Determine the [X, Y] coordinate at the center of the cell enclosing the given text.  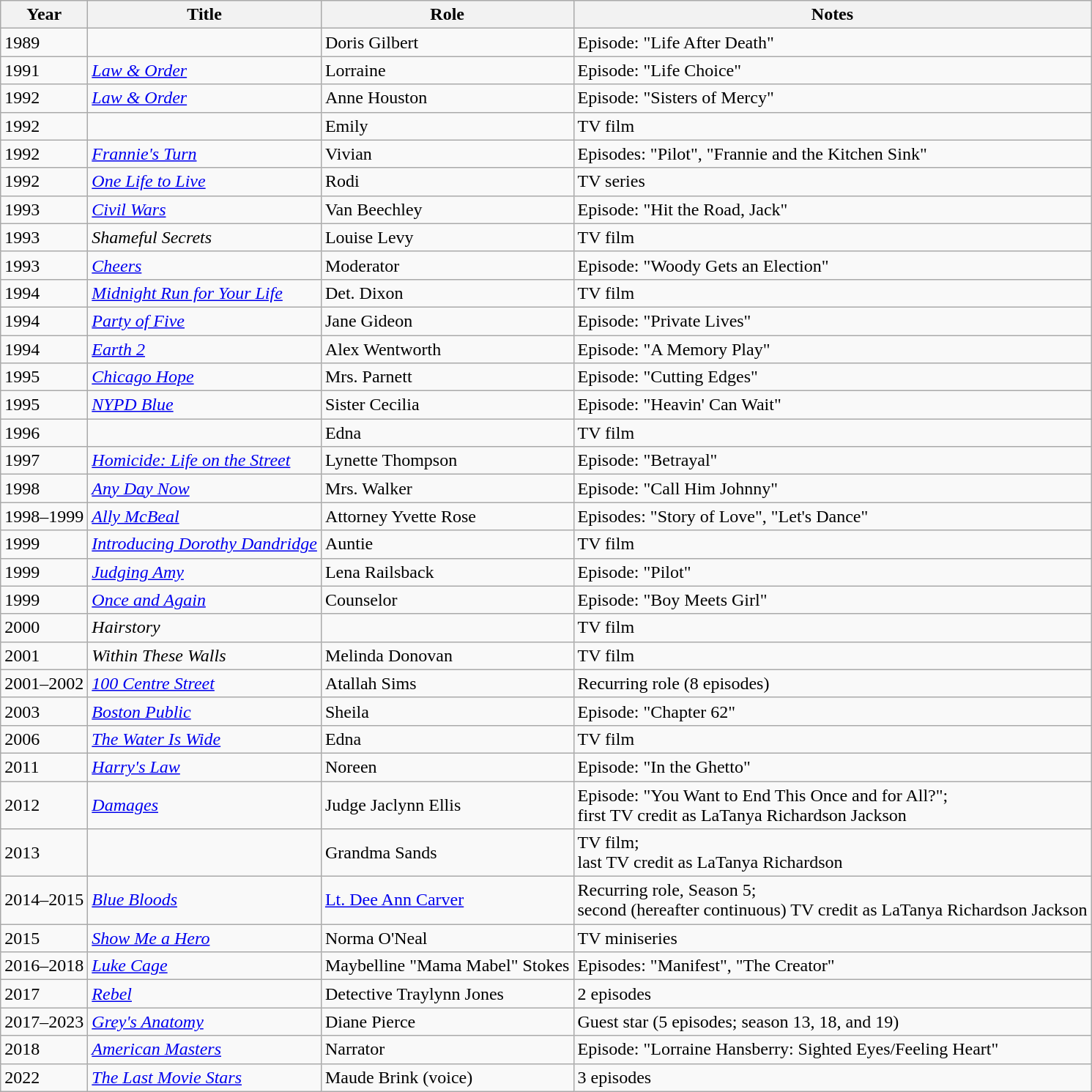
Episode: "Call Him Johnny" [832, 489]
NYPD Blue [205, 405]
Earth 2 [205, 349]
1998 [44, 489]
Recurring role, Season 5;second (hereafter continuous) TV credit as LaTanya Richardson Jackson [832, 901]
Episode: "Cutting Edges" [832, 377]
Episodes: "Manifest", "The Creator" [832, 966]
Norma O'Neal [447, 938]
Within These Walls [205, 655]
Mrs. Walker [447, 489]
Moderator [447, 265]
1989 [44, 42]
Party of Five [205, 321]
Episode: "You Want to End This Once and for All?";first TV credit as LaTanya Richardson Jackson [832, 804]
2011 [44, 767]
Chicago Hope [205, 377]
Auntie [447, 544]
2000 [44, 628]
Frannie's Turn [205, 154]
Noreen [447, 767]
2017 [44, 994]
Det. Dixon [447, 293]
2 episodes [832, 994]
Episode: "Heavin' Can Wait" [832, 405]
Midnight Run for Your Life [205, 293]
Guest star (5 episodes; season 13, 18, and 19) [832, 1022]
Recurring role (8 episodes) [832, 683]
Harry's Law [205, 767]
Episode: "Pilot" [832, 572]
TV miniseries [832, 938]
Boston Public [205, 711]
1991 [44, 70]
Vivian [447, 154]
Once and Again [205, 600]
1998–1999 [44, 516]
Episode: "Lorraine Hansberry: Sighted Eyes/Feeling Heart" [832, 1050]
Louise Levy [447, 237]
Episode: "Hit the Road, Jack" [832, 209]
Cheers [205, 265]
2012 [44, 804]
Blue Bloods [205, 901]
Homicide: Life on the Street [205, 461]
Diane Pierce [447, 1022]
2013 [44, 853]
Episode: "Betrayal" [832, 461]
Rebel [205, 994]
Show Me a Hero [205, 938]
One Life to Live [205, 182]
Sister Cecilia [447, 405]
Episode: "Life After Death" [832, 42]
Episode: "In the Ghetto" [832, 767]
Year [44, 15]
1997 [44, 461]
Civil Wars [205, 209]
2016–2018 [44, 966]
Narrator [447, 1050]
2018 [44, 1050]
The Water Is Wide [205, 739]
Maybelline "Mama Mabel" Stokes [447, 966]
Jane Gideon [447, 321]
Attorney Yvette Rose [447, 516]
Damages [205, 804]
Emily [447, 126]
The Last Movie Stars [205, 1077]
Doris Gilbert [447, 42]
Grandma Sands [447, 853]
Any Day Now [205, 489]
3 episodes [832, 1077]
Episode: "A Memory Play" [832, 349]
TV film;last TV credit as LaTanya Richardson [832, 853]
Episode: "Woody Gets an Election" [832, 265]
Lena Railsback [447, 572]
Introducing Dorothy Dandridge [205, 544]
Sheila [447, 711]
Episode: "Boy Meets Girl" [832, 600]
Alex Wentworth [447, 349]
Melinda Donovan [447, 655]
Episode: "Life Choice" [832, 70]
Shameful Secrets [205, 237]
100 Centre Street [205, 683]
Detective Traylynn Jones [447, 994]
Lt. Dee Ann Carver [447, 901]
2017–2023 [44, 1022]
Counselor [447, 600]
2014–2015 [44, 901]
1996 [44, 433]
Judging Amy [205, 572]
Role [447, 15]
Maude Brink (voice) [447, 1077]
Episode: "Chapter 62" [832, 711]
American Masters [205, 1050]
2015 [44, 938]
Episode: "Private Lives" [832, 321]
Notes [832, 15]
TV series [832, 182]
Anne Houston [447, 98]
Grey's Anatomy [205, 1022]
2001–2002 [44, 683]
Episode: "Sisters of Mercy" [832, 98]
Lynette Thompson [447, 461]
2003 [44, 711]
Ally McBeal [205, 516]
Episodes: "Story of Love", "Let's Dance" [832, 516]
2006 [44, 739]
Atallah Sims [447, 683]
Lorraine [447, 70]
Title [205, 15]
Mrs. Parnett [447, 377]
2022 [44, 1077]
Episodes: "Pilot", "Frannie and the Kitchen Sink" [832, 154]
Judge Jaclynn Ellis [447, 804]
Rodi [447, 182]
Luke Cage [205, 966]
2001 [44, 655]
Van Beechley [447, 209]
Hairstory [205, 628]
